Output the [x, y] coordinate of the center of the cell containing the given text.  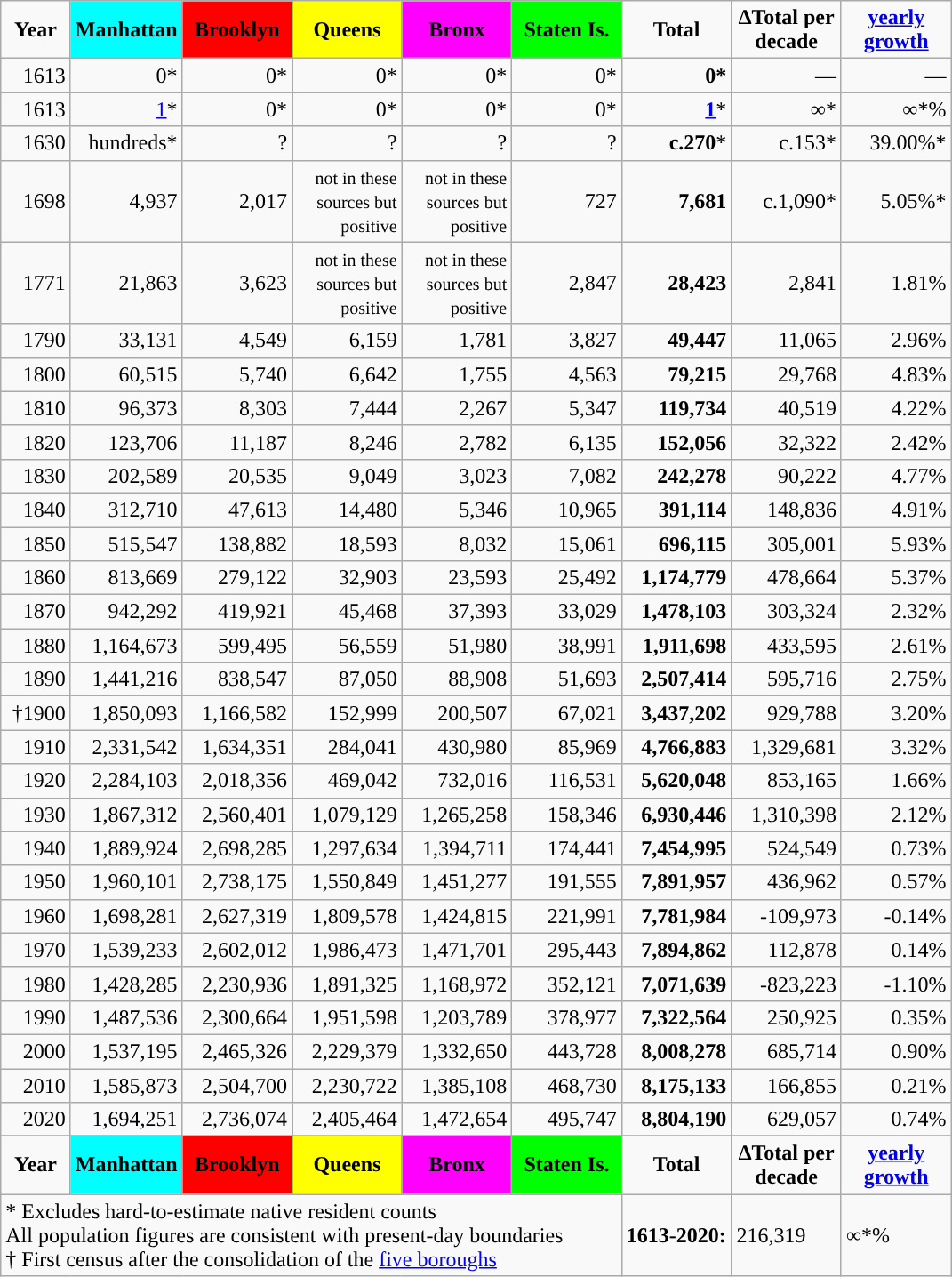
4.91% [896, 510]
5.05%* [896, 201]
1,694,251 [126, 1120]
436,962 [787, 882]
1,889,924 [126, 848]
-0.14% [896, 916]
5,620,048 [676, 781]
1910 [36, 747]
1,911,698 [676, 646]
87,050 [348, 679]
1,265,258 [457, 815]
1870 [36, 612]
1613-2020: [676, 1235]
1,424,815 [457, 916]
478,664 [787, 578]
2,300,664 [237, 1017]
1,451,277 [457, 882]
495,747 [567, 1120]
1800 [36, 374]
4,563 [567, 374]
727 [567, 201]
1930 [36, 815]
1,755 [457, 374]
200,507 [457, 713]
1,168,972 [457, 984]
221,991 [567, 916]
4.77% [896, 476]
0.90% [896, 1051]
1,174,779 [676, 578]
38,991 [567, 646]
1850 [36, 543]
1,951,598 [348, 1017]
51,693 [567, 679]
2000 [36, 1051]
7,781,984 [676, 916]
2,627,319 [237, 916]
1940 [36, 848]
443,728 [567, 1051]
1,960,101 [126, 882]
2,560,401 [237, 815]
4.22% [896, 408]
1698 [36, 201]
-823,223 [787, 984]
166,855 [787, 1086]
1,698,281 [126, 916]
242,278 [676, 476]
-109,973 [787, 916]
378,977 [567, 1017]
1,891,325 [348, 984]
469,042 [348, 781]
29,768 [787, 374]
4,766,883 [676, 747]
1.66% [896, 781]
4,549 [237, 341]
1970 [36, 950]
8,804,190 [676, 1120]
-1.10% [896, 984]
629,057 [787, 1120]
7,444 [348, 408]
284,041 [348, 747]
51,980 [457, 646]
1990 [36, 1017]
1830 [36, 476]
8,246 [348, 442]
0.35% [896, 1017]
7,082 [567, 476]
305,001 [787, 543]
1,487,536 [126, 1017]
1,310,398 [787, 815]
2,782 [457, 442]
1820 [36, 442]
2,841 [787, 283]
419,921 [237, 612]
433,595 [787, 646]
2,018,356 [237, 781]
0.21% [896, 1086]
32,903 [348, 578]
60,515 [126, 374]
47,613 [237, 510]
2,507,414 [676, 679]
174,441 [567, 848]
8,303 [237, 408]
1840 [36, 510]
1860 [36, 578]
1,781 [457, 341]
3,827 [567, 341]
1.81% [896, 283]
929,788 [787, 713]
25,492 [567, 578]
37,393 [457, 612]
88,908 [457, 679]
5.37% [896, 578]
1,867,312 [126, 815]
∞* [787, 109]
1950 [36, 882]
515,547 [126, 543]
1,166,582 [237, 713]
732,016 [457, 781]
1,329,681 [787, 747]
c.270* [676, 143]
2,738,175 [237, 882]
33,131 [126, 341]
2,405,464 [348, 1120]
352,121 [567, 984]
138,882 [237, 543]
2,602,012 [237, 950]
1,203,789 [457, 1017]
8,032 [457, 543]
2,504,700 [237, 1086]
5.93% [896, 543]
0.14% [896, 950]
191,555 [567, 882]
9,049 [348, 476]
7,681 [676, 201]
1,079,129 [348, 815]
14,480 [348, 510]
1771 [36, 283]
67,021 [567, 713]
11,065 [787, 341]
119,734 [676, 408]
1,164,673 [126, 646]
8,008,278 [676, 1051]
468,730 [567, 1086]
3,437,202 [676, 713]
40,519 [787, 408]
2,267 [457, 408]
1,332,650 [457, 1051]
838,547 [237, 679]
2,229,379 [348, 1051]
21,863 [126, 283]
3.20% [896, 713]
2,331,542 [126, 747]
685,714 [787, 1051]
15,061 [567, 543]
279,122 [237, 578]
303,324 [787, 612]
2,017 [237, 201]
8,175,133 [676, 1086]
430,980 [457, 747]
599,495 [237, 646]
4,937 [126, 201]
2,698,285 [237, 848]
2.96% [896, 341]
23,593 [457, 578]
250,925 [787, 1017]
1,394,711 [457, 848]
1810 [36, 408]
1960 [36, 916]
5,347 [567, 408]
6,159 [348, 341]
96,373 [126, 408]
202,589 [126, 476]
524,549 [787, 848]
1920 [36, 781]
2.42% [896, 442]
1,986,473 [348, 950]
7,894,862 [676, 950]
112,878 [787, 950]
1,634,351 [237, 747]
1890 [36, 679]
942,292 [126, 612]
1,428,285 [126, 984]
6,930,446 [676, 815]
5,740 [237, 374]
28,423 [676, 283]
hundreds* [126, 143]
1980 [36, 984]
79,215 [676, 374]
7,454,995 [676, 848]
595,716 [787, 679]
1,585,873 [126, 1086]
312,710 [126, 510]
1,472,654 [457, 1120]
1,539,233 [126, 950]
5,346 [457, 510]
1,850,093 [126, 713]
148,836 [787, 510]
1,809,578 [348, 916]
7,071,639 [676, 984]
2,847 [567, 283]
90,222 [787, 476]
0.74% [896, 1120]
1,441,216 [126, 679]
2010 [36, 1086]
20,535 [237, 476]
1,297,634 [348, 848]
2,230,936 [237, 984]
116,531 [567, 781]
696,115 [676, 543]
152,056 [676, 442]
39.00%* [896, 143]
56,559 [348, 646]
3,023 [457, 476]
1,550,849 [348, 882]
158,346 [567, 815]
11,187 [237, 442]
49,447 [676, 341]
1,385,108 [457, 1086]
2.12% [896, 815]
1,471,701 [457, 950]
32,322 [787, 442]
1790 [36, 341]
3,623 [237, 283]
0.73% [896, 848]
1630 [36, 143]
0.57% [896, 882]
1,478,103 [676, 612]
45,468 [348, 612]
813,669 [126, 578]
6,642 [348, 374]
6,135 [567, 442]
33,029 [567, 612]
152,999 [348, 713]
c.1,090* [787, 201]
2,736,074 [237, 1120]
4.83% [896, 374]
853,165 [787, 781]
295,443 [567, 950]
123,706 [126, 442]
1,537,195 [126, 1051]
1880 [36, 646]
391,114 [676, 510]
216,319 [787, 1235]
2,284,103 [126, 781]
18,593 [348, 543]
2.32% [896, 612]
10,965 [567, 510]
3.32% [896, 747]
85,969 [567, 747]
2.61% [896, 646]
2.75% [896, 679]
c.153* [787, 143]
2,230,722 [348, 1086]
2020 [36, 1120]
7,322,564 [676, 1017]
†1900 [36, 713]
7,891,957 [676, 882]
2,465,326 [237, 1051]
